Extract the (X, Y) coordinate from the center of the cell holding the provided text.  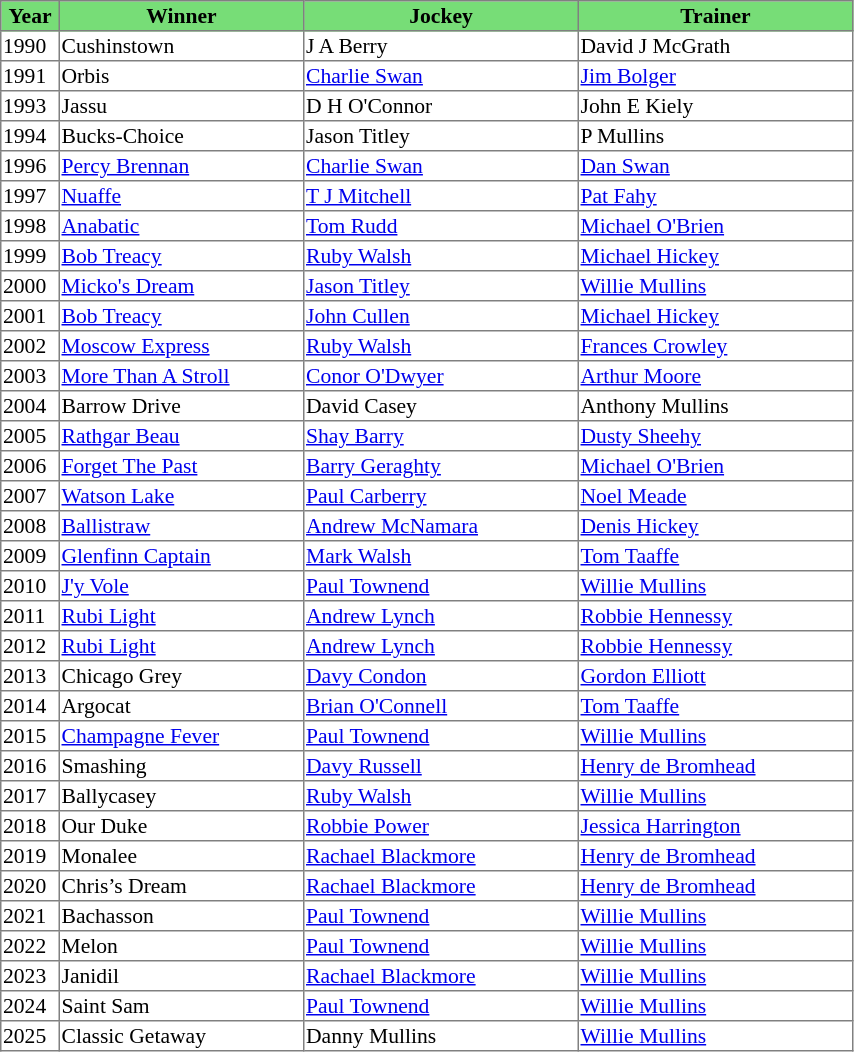
Shay Barry (441, 436)
Ballycasey (181, 796)
Paul Carberry (441, 496)
2006 (30, 466)
Watson Lake (181, 496)
Pat Fahy (715, 196)
Jessica Harrington (715, 826)
Saint Sam (181, 1006)
2017 (30, 796)
Percy Brennan (181, 166)
1994 (30, 136)
2021 (30, 916)
2018 (30, 826)
2020 (30, 886)
Dan Swan (715, 166)
Orbis (181, 76)
J'y Vole (181, 586)
Monalee (181, 856)
2019 (30, 856)
Winner (181, 16)
1996 (30, 166)
Robbie Power (441, 826)
2003 (30, 376)
Moscow Express (181, 346)
D H O'Connor (441, 106)
P Mullins (715, 136)
1990 (30, 46)
2024 (30, 1006)
Denis Hickey (715, 526)
Trainer (715, 16)
Classic Getaway (181, 1036)
Jockey (441, 16)
Davy Condon (441, 676)
2022 (30, 946)
2005 (30, 436)
Gordon Elliott (715, 676)
Brian O'Connell (441, 706)
2025 (30, 1036)
Champagne Fever (181, 736)
2007 (30, 496)
Smashing (181, 766)
2009 (30, 556)
Bucks-Choice (181, 136)
Arthur Moore (715, 376)
Ballistraw (181, 526)
1999 (30, 256)
2004 (30, 406)
Mark Walsh (441, 556)
David J McGrath (715, 46)
Barrow Drive (181, 406)
Anabatic (181, 226)
Conor O'Dwyer (441, 376)
Glenfinn Captain (181, 556)
Noel Meade (715, 496)
2023 (30, 976)
John Cullen (441, 316)
Anthony Mullins (715, 406)
Barry Geraghty (441, 466)
Danny Mullins (441, 1036)
1991 (30, 76)
T J Mitchell (441, 196)
More Than A Stroll (181, 376)
2000 (30, 286)
2016 (30, 766)
Davy Russell (441, 766)
David Casey (441, 406)
Chicago Grey (181, 676)
1998 (30, 226)
J A Berry (441, 46)
Bachasson (181, 916)
Jim Bolger (715, 76)
Argocat (181, 706)
1997 (30, 196)
2015 (30, 736)
2011 (30, 616)
Andrew McNamara (441, 526)
Tom Rudd (441, 226)
Our Duke (181, 826)
Janidil (181, 976)
Micko's Dream (181, 286)
Nuaffe (181, 196)
Melon (181, 946)
2008 (30, 526)
Frances Crowley (715, 346)
2013 (30, 676)
Dusty Sheehy (715, 436)
2001 (30, 316)
Chris’s Dream (181, 886)
1993 (30, 106)
Year (30, 16)
2010 (30, 586)
Rathgar Beau (181, 436)
Forget The Past (181, 466)
John E Kiely (715, 106)
2012 (30, 646)
Jassu (181, 106)
2002 (30, 346)
Cushinstown (181, 46)
2014 (30, 706)
